Scan for the cell matching the given text and deliver its [x, y] coordinate at center. 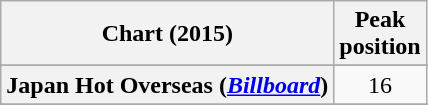
Japan Hot Overseas (Billboard) [168, 85]
Chart (2015) [168, 34]
16 [380, 85]
Peakposition [380, 34]
